For the text-containing cell, return its midpoint in (x, y) coordinate format. 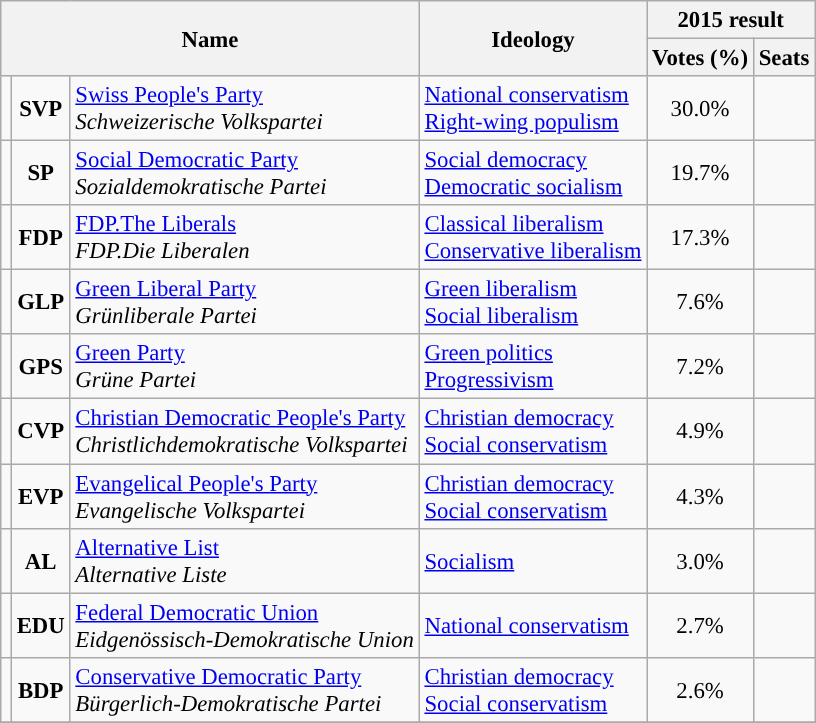
Ideology (533, 38)
Federal Democratic UnionEidgenössisch-Demokratische Union (244, 626)
Conservative Democratic PartyBürgerlich-Demokratische Partei (244, 690)
FDP (40, 238)
19.7% (700, 174)
Socialism (533, 560)
EDU (40, 626)
Name (210, 38)
CVP (40, 432)
Votes (%) (700, 58)
BDP (40, 690)
Alternative ListAlternative Liste (244, 560)
4.9% (700, 432)
3.0% (700, 560)
GLP (40, 302)
National conservatismRight-wing populism (533, 108)
2.6% (700, 690)
Classical liberalismConservative liberalism (533, 238)
Social Democratic PartySozialdemokratische Partei (244, 174)
SP (40, 174)
Swiss People's PartySchweizerische Volkspartei (244, 108)
EVP (40, 496)
2.7% (700, 626)
30.0% (700, 108)
Green Liberal PartyGrünliberale Partei (244, 302)
4.3% (700, 496)
National conservatism (533, 626)
Green liberalismSocial liberalism (533, 302)
SVP (40, 108)
Seats (784, 58)
AL (40, 560)
GPS (40, 366)
7.6% (700, 302)
Evangelical People's PartyEvangelische Volkspartei (244, 496)
2015 result (731, 20)
Green PartyGrüne Partei (244, 366)
17.3% (700, 238)
Christian Democratic People's PartyChristlichdemokratische Volkspartei (244, 432)
Green politicsProgressivism (533, 366)
7.2% (700, 366)
FDP.The LiberalsFDP.Die Liberalen (244, 238)
Social democracyDemocratic socialism (533, 174)
